Extract the [X, Y] coordinate from the center of the cell holding the provided text.  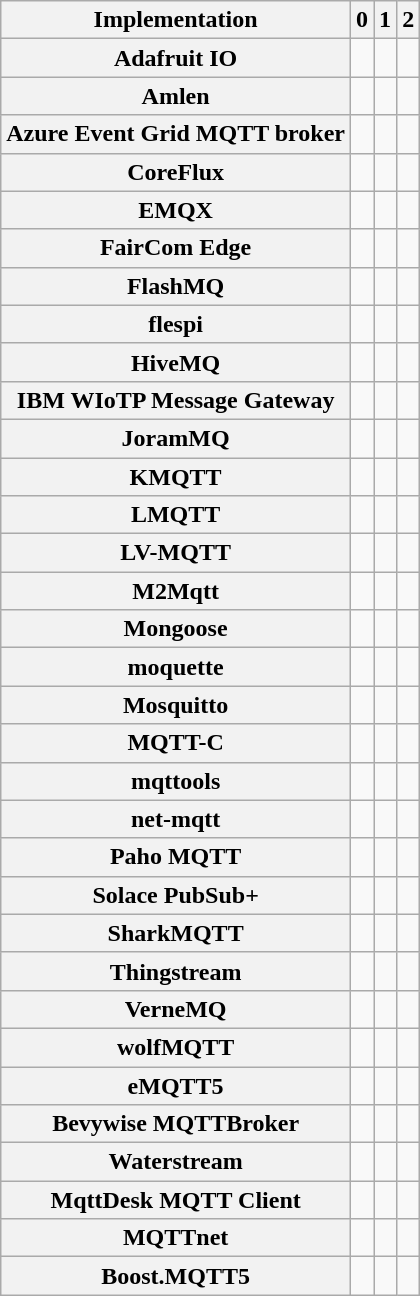
JoramMQ [176, 438]
Implementation [176, 20]
MQTT-C [176, 743]
CoreFlux [176, 172]
eMQTT5 [176, 1085]
0 [362, 20]
EMQX [176, 210]
MQTTnet [176, 1238]
Azure Event Grid MQTT broker [176, 134]
2 [408, 20]
HiveMQ [176, 362]
1 [386, 20]
KMQTT [176, 477]
LV-MQTT [176, 553]
net-mqtt [176, 819]
Mongoose [176, 629]
mqttools [176, 781]
Solace PubSub+ [176, 895]
Waterstream [176, 1162]
SharkMQTT [176, 933]
LMQTT [176, 515]
wolfMQTT [176, 1047]
MqttDesk MQTT Client [176, 1200]
Thingstream [176, 971]
VerneMQ [176, 1009]
FlashMQ [176, 286]
M2Mqtt [176, 591]
Adafruit IO [176, 58]
Paho MQTT [176, 857]
Amlen [176, 96]
Boost.MQTT5 [176, 1276]
moquette [176, 667]
Mosquitto [176, 705]
Bevywise MQTTBroker [176, 1124]
flespi [176, 324]
IBM WIoTP Message Gateway [176, 400]
FairCom Edge [176, 248]
